Provide the (x, y) coordinate of the cell's center where the given text is located.  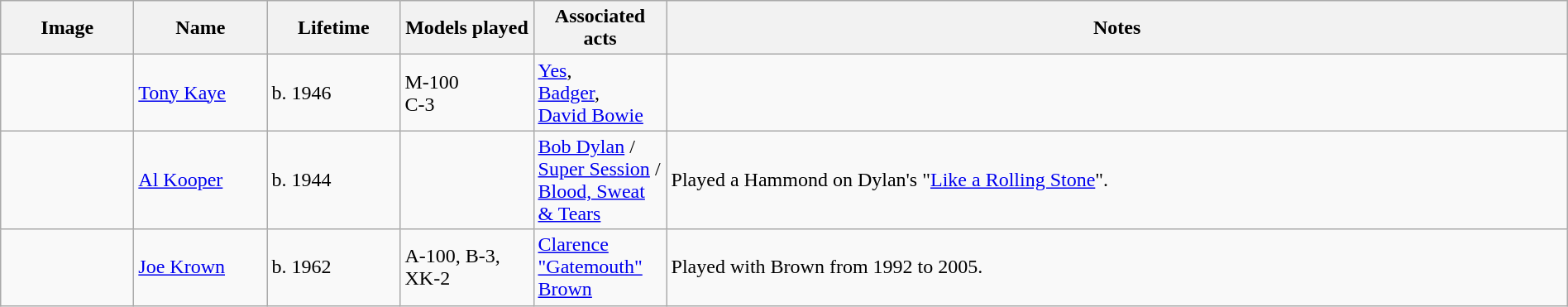
Lifetime (334, 28)
Played with Brown from 1992 to 2005. (1116, 267)
Models played (466, 28)
Notes (1116, 28)
Joe Krown (200, 267)
Name (200, 28)
b. 1946 (334, 93)
Played a Hammond on Dylan's "Like a Rolling Stone". (1116, 180)
Image (68, 28)
M-100C-3 (466, 93)
Clarence "Gatemouth" Brown (600, 267)
Al Kooper (200, 180)
b. 1962 (334, 267)
Bob Dylan / Super Session / Blood, Sweat & Tears (600, 180)
Associated acts (600, 28)
Yes, Badger, David Bowie (600, 93)
A-100, B-3,XK-2 (466, 267)
b. 1944 (334, 180)
Tony Kaye (200, 93)
